Identify which cell holds the provided text, then report its (x, y) central coordinate. 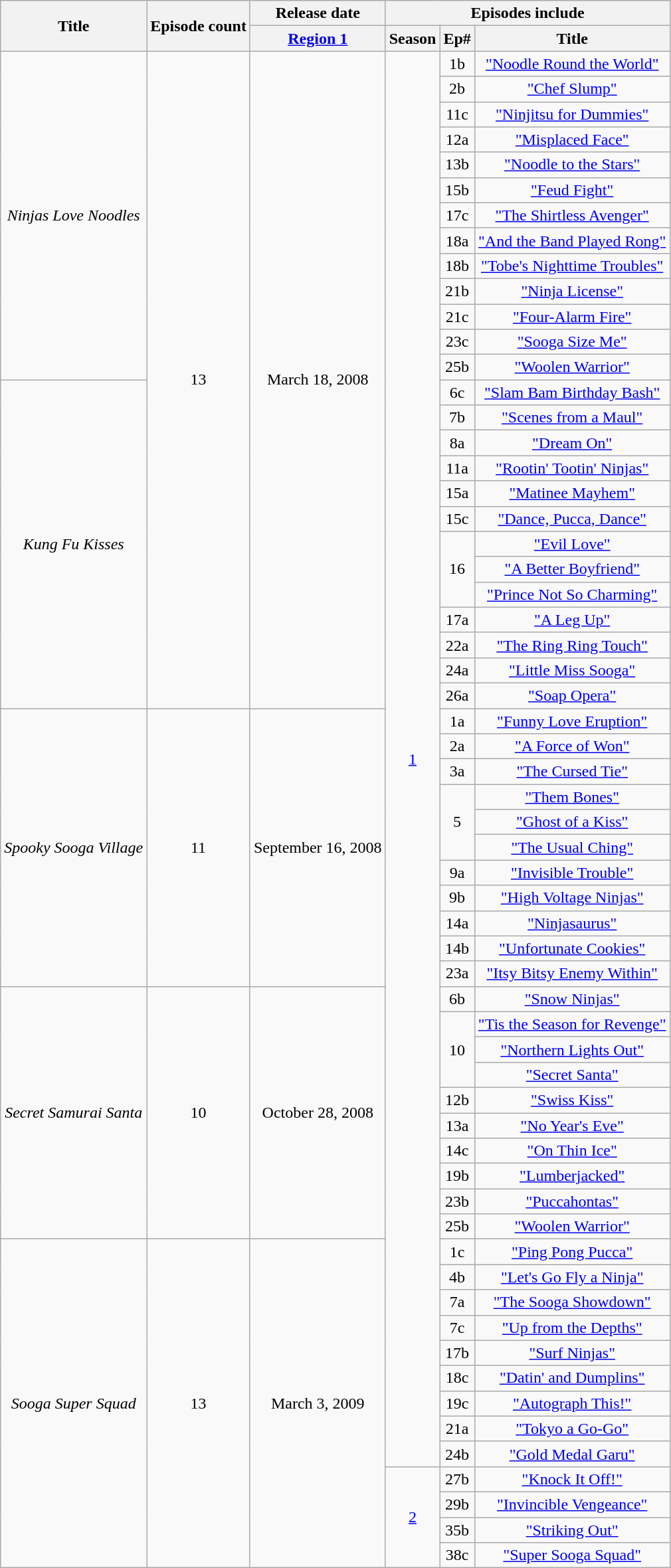
15a (457, 493)
"Ninjasaurus" (572, 923)
22a (457, 645)
"A Leg Up" (572, 620)
"Let's Go Fly a Ninja" (572, 1277)
17a (457, 620)
"Matinee Mayhem" (572, 493)
"Ghost of a Kiss" (572, 822)
"Unfortunate Cookies" (572, 948)
"Swiss Kiss" (572, 1100)
"A Force of Won" (572, 746)
Kung Fu Kisses (74, 545)
"Datin' and Dumplins" (572, 1378)
35b (457, 1529)
"The Sooga Showdown" (572, 1302)
October 28, 2008 (318, 1113)
"Secret Santa" (572, 1075)
March 3, 2009 (318, 1404)
38c (457, 1555)
4b (457, 1277)
"Funny Love Eruption" (572, 721)
14c (457, 1151)
7c (457, 1328)
Ep# (457, 39)
"Ping Pong Pucca" (572, 1252)
"Striking Out" (572, 1529)
8a (457, 443)
5 (457, 822)
"Misplaced Face" (572, 139)
"The Cursed Tie" (572, 772)
"Feud Fight" (572, 190)
Sooga Super Squad (74, 1404)
9b (457, 898)
15c (457, 519)
"Snow Ninjas" (572, 999)
14a (457, 923)
"Ninja License" (572, 291)
Ninjas Love Noodles (74, 215)
13a (457, 1126)
"Noodle Round the World" (572, 64)
"Knock It Off!" (572, 1479)
"Autograph This!" (572, 1403)
"Itsy Bitsy Enemy Within" (572, 974)
"Little Miss Sooga" (572, 670)
"Slam Bam Birthday Bash" (572, 392)
23b (457, 1201)
26a (457, 695)
Episodes include (527, 13)
18b (457, 266)
2b (457, 89)
Secret Samurai Santa (74, 1113)
Region 1 (318, 39)
19c (457, 1403)
"Noodle to the Stars" (572, 165)
9a (457, 873)
"Invincible Vengeance" (572, 1504)
24b (457, 1454)
3a (457, 772)
September 16, 2008 (318, 847)
13b (457, 165)
17c (457, 215)
"Four-Alarm Fire" (572, 317)
"Chef Slump" (572, 89)
"The Ring Ring Touch" (572, 645)
19b (457, 1176)
"Ninjitsu for Dummies" (572, 114)
18c (457, 1378)
29b (457, 1504)
"Surf Ninjas" (572, 1353)
"Super Sooga Squad" (572, 1555)
"Puccahontas" (572, 1201)
6b (457, 999)
"Dream On" (572, 443)
"Lumberjacked" (572, 1176)
12b (457, 1100)
"High Voltage Ninjas" (572, 898)
"Dance, Pucca, Dance" (572, 519)
Season (413, 39)
21b (457, 291)
"Tobe's Nighttime Troubles" (572, 266)
6c (457, 392)
"Tis the Season for Revenge" (572, 1024)
23c (457, 342)
11a (457, 468)
Release date (318, 13)
"Tokyo a Go-Go" (572, 1429)
Spooky Sooga Village (74, 847)
March 18, 2008 (318, 380)
"Soap Opera" (572, 695)
11 (199, 847)
"Invisible Trouble" (572, 873)
11c (457, 114)
"Scenes from a Maul" (572, 418)
"No Year's Eve" (572, 1126)
2a (457, 746)
"Prince Not So Charming" (572, 594)
17b (457, 1353)
"Northern Lights Out" (572, 1049)
"Rootin' Tootin' Ninjas" (572, 468)
"A Better Boyfriend" (572, 569)
21a (457, 1429)
1b (457, 64)
1 (413, 759)
27b (457, 1479)
"The Shirtless Avenger" (572, 215)
1a (457, 721)
21c (457, 317)
"Them Bones" (572, 797)
"On Thin Ice" (572, 1151)
"And the Band Played Rong" (572, 240)
24a (457, 670)
"Evil Love" (572, 544)
"Up from the Depths" (572, 1328)
"The Usual Ching" (572, 847)
"Gold Medal Garu" (572, 1454)
Episode count (199, 26)
15b (457, 190)
7b (457, 418)
18a (457, 240)
16 (457, 569)
1c (457, 1252)
"Sooga Size Me" (572, 342)
7a (457, 1302)
12a (457, 139)
2 (413, 1517)
23a (457, 974)
14b (457, 948)
